Provide the [X, Y] coordinate of the cell's center where the given text is located.  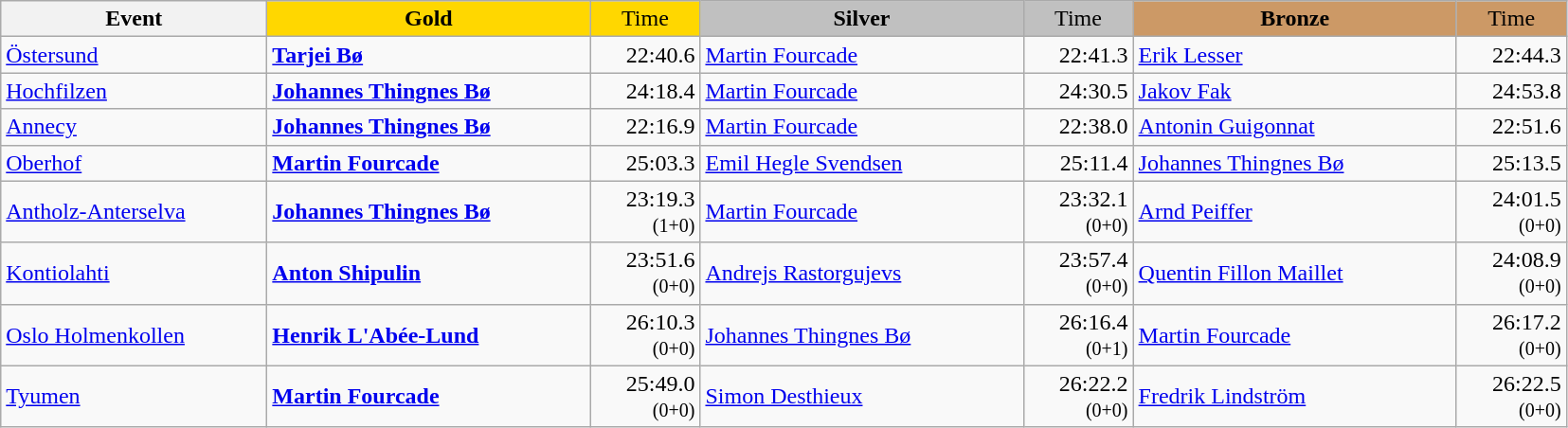
Bronze [1294, 19]
25:49.0(0+0) [645, 396]
Gold [428, 19]
24:01.5(0+0) [1511, 212]
Kontiolahti [135, 273]
25:11.4 [1078, 163]
Antholz-Anterselva [135, 212]
25:13.5 [1511, 163]
Simon Desthieux [862, 396]
Oslo Holmenkollen [135, 335]
22:41.3 [1078, 55]
Erik Lesser [1294, 55]
Östersund [135, 55]
26:16.4(0+1) [1078, 335]
Annecy [135, 127]
26:10.3(0+0) [645, 335]
22:40.6 [645, 55]
24:08.9(0+0) [1511, 273]
22:51.6 [1511, 127]
22:16.9 [645, 127]
26:22.2(0+0) [1078, 396]
Antonin Guigonnat [1294, 127]
23:32.1(0+0) [1078, 212]
Quentin Fillon Maillet [1294, 273]
25:03.3 [645, 163]
Fredrik Lindström [1294, 396]
Oberhof [135, 163]
Silver [862, 19]
Andrejs Rastorgujevs [862, 273]
Arnd Peiffer [1294, 212]
26:22.5(0+0) [1511, 396]
23:51.6(0+0) [645, 273]
Henrik L'Abée-Lund [428, 335]
26:17.2(0+0) [1511, 335]
Hochfilzen [135, 91]
Jakov Fak [1294, 91]
23:57.4(0+0) [1078, 273]
22:44.3 [1511, 55]
24:18.4 [645, 91]
22:38.0 [1078, 127]
Tyumen [135, 396]
Anton Shipulin [428, 273]
Emil Hegle Svendsen [862, 163]
23:19.3(1+0) [645, 212]
Tarjei Bø [428, 55]
24:53.8 [1511, 91]
24:30.5 [1078, 91]
Event [135, 19]
